Scan for the cell matching the given text and deliver its [x, y] coordinate at center. 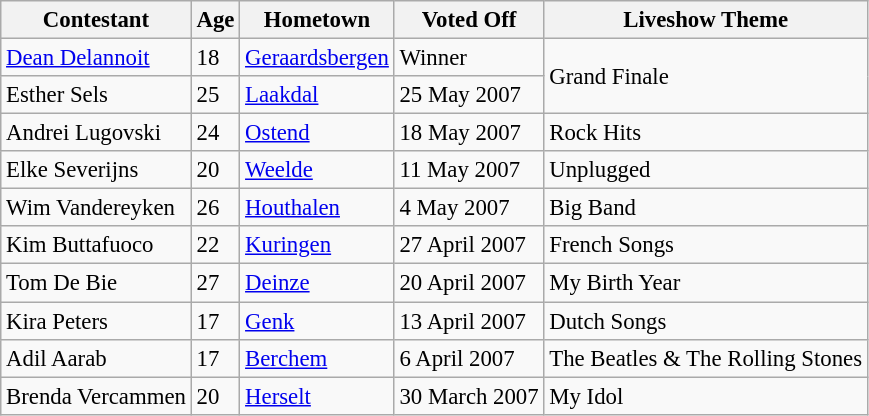
Hometown [317, 20]
Berchem [317, 358]
My Idol [706, 396]
Houthalen [317, 208]
22 [216, 245]
Genk [317, 321]
26 [216, 208]
Unplugged [706, 170]
Grand Finale [706, 76]
Tom De Bie [96, 283]
Winner [469, 58]
Esther Sels [96, 95]
Age [216, 20]
18 [216, 58]
Kuringen [317, 245]
My Birth Year [706, 283]
The Beatles & The Rolling Stones [706, 358]
Herselt [317, 396]
Rock Hits [706, 133]
11 May 2007 [469, 170]
18 May 2007 [469, 133]
Ostend [317, 133]
Wim Vandereyken [96, 208]
30 March 2007 [469, 396]
Adil Aarab [96, 358]
6 April 2007 [469, 358]
Liveshow Theme [706, 20]
Deinze [317, 283]
25 May 2007 [469, 95]
Kim Buttafuoco [96, 245]
4 May 2007 [469, 208]
Brenda Vercammen [96, 396]
13 April 2007 [469, 321]
Andrei Lugovski [96, 133]
Voted Off [469, 20]
27 [216, 283]
24 [216, 133]
Kira Peters [96, 321]
27 April 2007 [469, 245]
Geraardsbergen [317, 58]
Dean Delannoit [96, 58]
French Songs [706, 245]
25 [216, 95]
Elke Severijns [96, 170]
Big Band [706, 208]
Weelde [317, 170]
Laakdal [317, 95]
Contestant [96, 20]
20 April 2007 [469, 283]
Dutch Songs [706, 321]
